Determine the (x, y) coordinate at the center of the cell enclosing the given text.  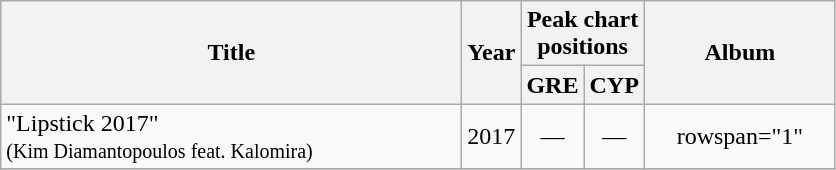
2017 (492, 136)
Title (232, 52)
Album (740, 52)
CYP (614, 85)
Peak chart positions (582, 34)
GRE (552, 85)
"Lipstick 2017"(Kim Diamantopoulos feat. Kalomira) (232, 136)
rowspan="1" (740, 136)
Year (492, 52)
